For the text-containing cell, return its midpoint in (X, Y) coordinate format. 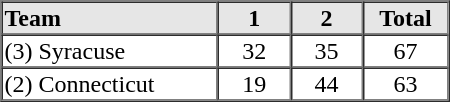
32 (254, 50)
(3) Syracuse (110, 50)
(2) Connecticut (110, 84)
1 (254, 18)
2 (326, 18)
Total (405, 18)
67 (405, 50)
Team (110, 18)
19 (254, 84)
44 (326, 84)
63 (405, 84)
35 (326, 50)
